Locate the cell with the specified text and output its [X, Y] center coordinate. 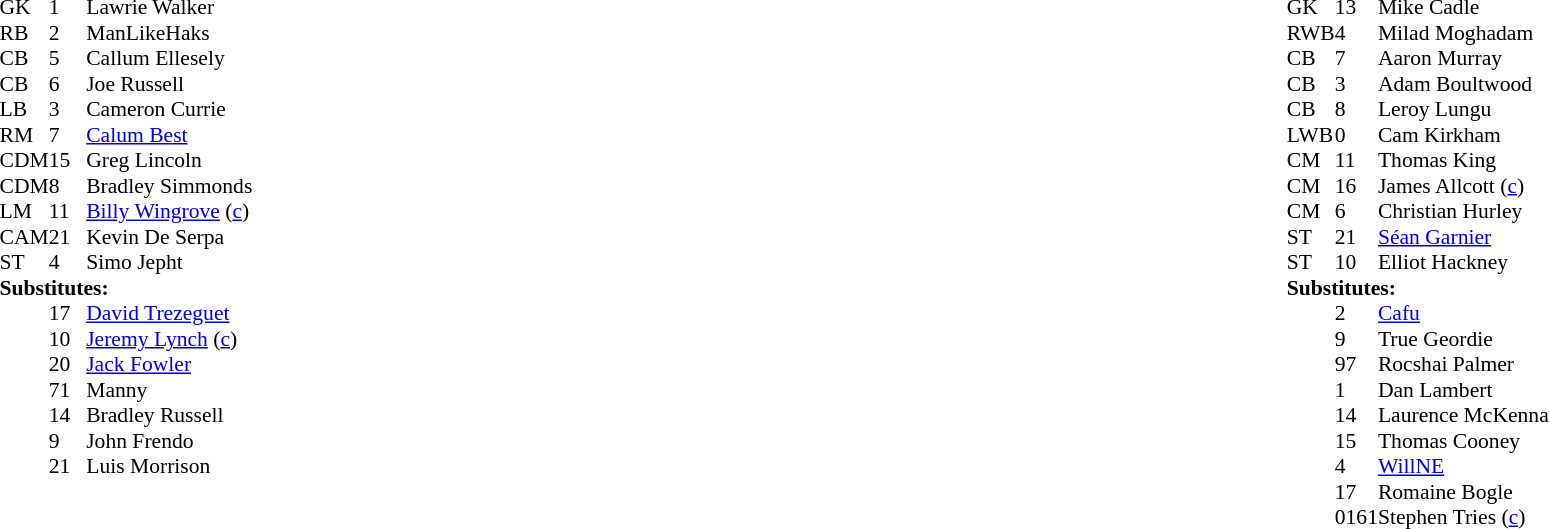
Luis Morrison [169, 467]
CAM [24, 237]
LM [24, 211]
Cameron Currie [169, 109]
Cafu [1464, 313]
Kevin De Serpa [169, 237]
LB [24, 109]
71 [68, 390]
Thomas Cooney [1464, 441]
Christian Hurley [1464, 211]
John Frendo [169, 441]
Laurence McKenna [1464, 415]
Joe Russell [169, 84]
Jack Fowler [169, 365]
Thomas King [1464, 161]
RB [24, 33]
Simo Jepht [169, 263]
David Trezeguet [169, 313]
Rocshai Palmer [1464, 365]
20 [68, 365]
Elliot Hackney [1464, 263]
Milad Moghadam [1464, 33]
Aaron Murray [1464, 59]
Romaine Bogle [1464, 492]
Jeremy Lynch (c) [169, 339]
Séan Garnier [1464, 237]
Greg Lincoln [169, 161]
WillNE [1464, 467]
Bradley Russell [169, 415]
Billy Wingrove (c) [169, 211]
True Geordie [1464, 339]
RM [24, 135]
1 [1356, 390]
16 [1356, 186]
Adam Boultwood [1464, 84]
97 [1356, 365]
Dan Lambert [1464, 390]
ManLikeHaks [169, 33]
James Allcott (c) [1464, 186]
Bradley Simmonds [169, 186]
Calum Best [169, 135]
Manny [169, 390]
LWB [1311, 135]
Leroy Lungu [1464, 109]
Cam Kirkham [1464, 135]
Callum Ellesely [169, 59]
5 [68, 59]
RWB [1311, 33]
0 [1356, 135]
